Return [x, y] of the center of cell containing provided text 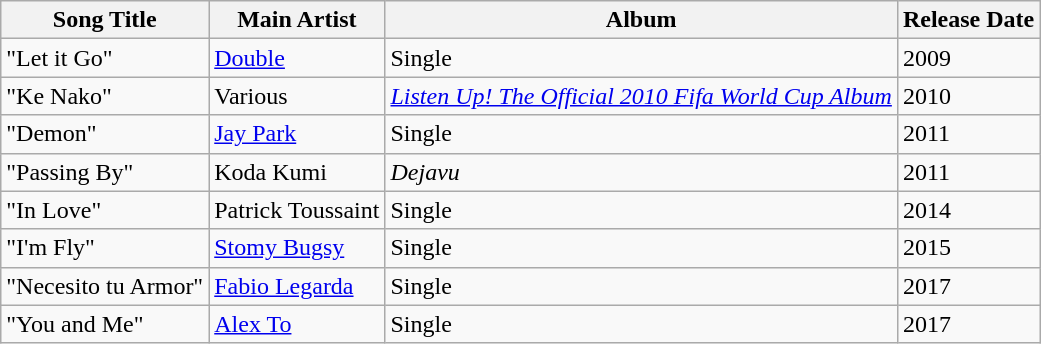
Various [297, 96]
Song Title [105, 20]
"You and Me" [105, 324]
Listen Up! The Official 2010 Fifa World Cup Album [641, 96]
2009 [968, 58]
"Let it Go" [105, 58]
Main Artist [297, 20]
"I'm Fly" [105, 248]
Jay Park [297, 134]
Patrick Toussaint [297, 210]
Dejavu [641, 172]
Alex To [297, 324]
2014 [968, 210]
"Necesito tu Armor" [105, 286]
Stomy Bugsy [297, 248]
Release Date [968, 20]
Koda Kumi [297, 172]
"Demon" [105, 134]
2015 [968, 248]
Fabio Legarda [297, 286]
"Ke Nako" [105, 96]
Double [297, 58]
"In Love" [105, 210]
"Passing By" [105, 172]
2010 [968, 96]
Album [641, 20]
